Pinpoint the cell where the given text exists, returning its (x, y) midpoint coordinate. 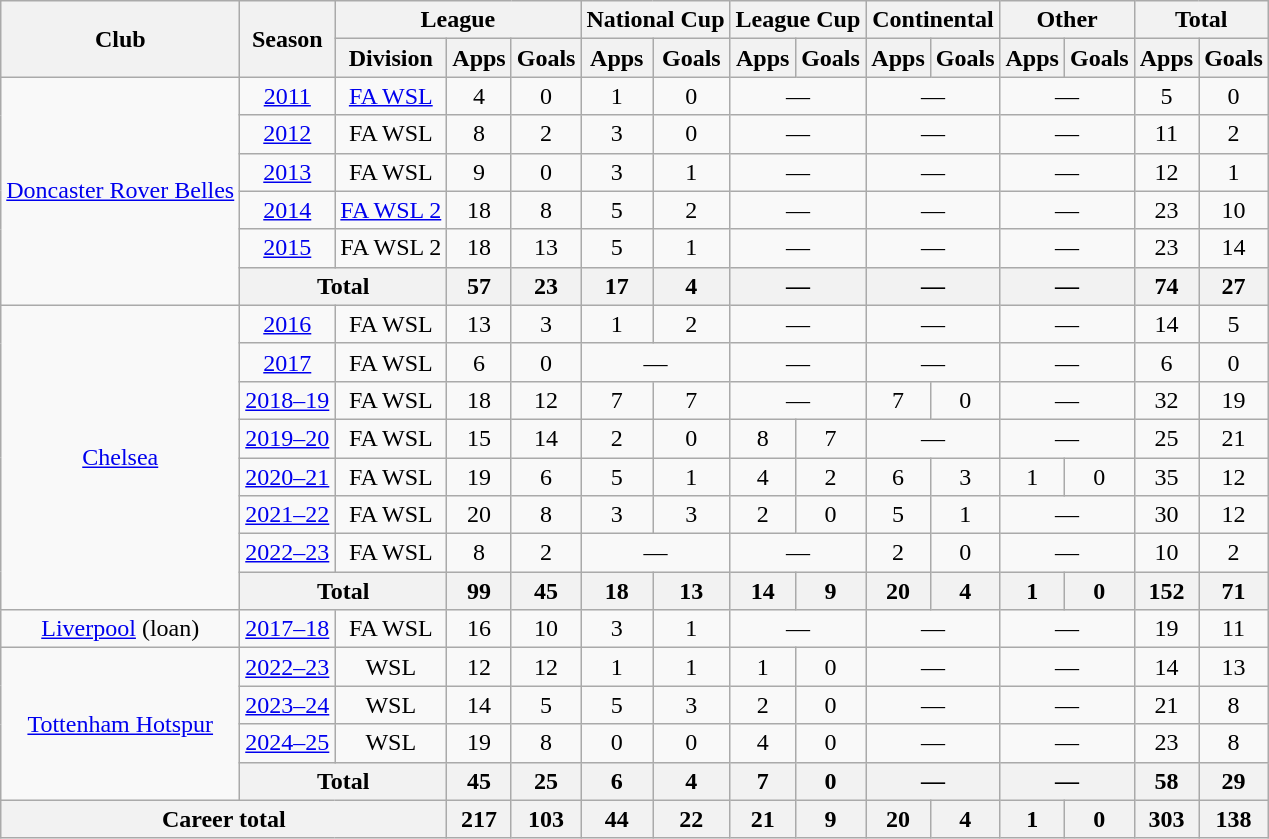
2016 (288, 324)
16 (479, 629)
152 (1166, 591)
2017–18 (288, 629)
2018–19 (288, 400)
Liverpool (loan) (120, 629)
Division (391, 58)
2024–25 (288, 743)
2014 (288, 210)
2011 (288, 96)
22 (692, 819)
League (458, 20)
74 (1166, 286)
2019–20 (288, 438)
32 (1166, 400)
29 (1234, 781)
217 (479, 819)
National Cup (656, 20)
138 (1234, 819)
2020–21 (288, 477)
2015 (288, 248)
303 (1166, 819)
2021–22 (288, 515)
99 (479, 591)
2017 (288, 362)
League Cup (798, 20)
58 (1166, 781)
Season (288, 39)
30 (1166, 515)
57 (479, 286)
44 (617, 819)
2023–24 (288, 705)
27 (1234, 286)
103 (546, 819)
17 (617, 286)
Career total (224, 819)
Club (120, 39)
71 (1234, 591)
2012 (288, 134)
2013 (288, 172)
Chelsea (120, 457)
Doncaster Rover Belles (120, 191)
15 (479, 438)
Continental (933, 20)
Other (1067, 20)
Tottenham Hotspur (120, 724)
35 (1166, 477)
